Capture the cell that displays the provided text and extract its [X, Y] central coordinate. 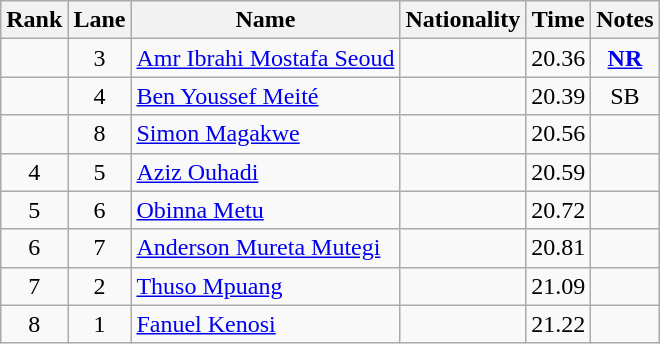
Lane [100, 20]
Obinna Metu [266, 210]
20.39 [558, 96]
Rank [34, 20]
SB [625, 96]
20.72 [558, 210]
21.22 [558, 324]
Amr Ibrahi Mostafa Seoud [266, 58]
Ben Youssef Meité [266, 96]
20.59 [558, 172]
2 [100, 286]
Notes [625, 20]
Time [558, 20]
Aziz Ouhadi [266, 172]
NR [625, 58]
Name [266, 20]
Thuso Mpuang [266, 286]
1 [100, 324]
Fanuel Kenosi [266, 324]
20.56 [558, 134]
3 [100, 58]
20.81 [558, 248]
Nationality [463, 20]
Simon Magakwe [266, 134]
20.36 [558, 58]
21.09 [558, 286]
Anderson Mureta Mutegi [266, 248]
